Output the (X, Y) coordinate of the center of the cell containing the given text.  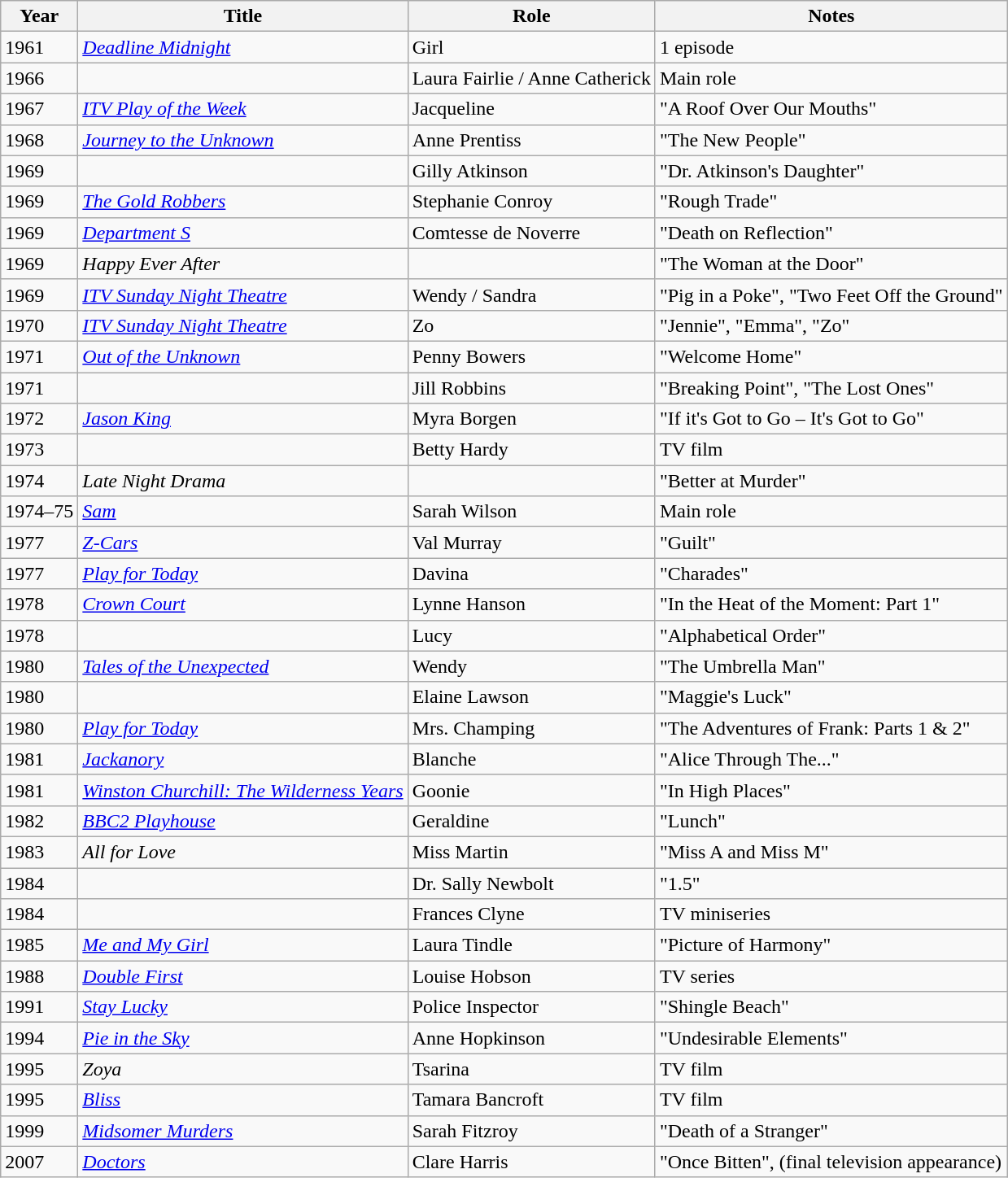
"Shingle Beach" (831, 1007)
Stay Lucky (242, 1007)
"In the Heat of the Moment: Part 1" (831, 604)
Bliss (242, 1100)
Tamara Bancroft (531, 1100)
1974 (39, 481)
Zoya (242, 1069)
1966 (39, 78)
Jason King (242, 419)
"Maggie's Luck" (831, 697)
Tsarina (531, 1069)
"If it's Got to Go – It's Got to Go" (831, 419)
Frances Clyne (531, 914)
"Death of a Stranger" (831, 1131)
Clare Harris (531, 1162)
Laura Tindle (531, 945)
Out of the Unknown (242, 356)
1988 (39, 976)
1994 (39, 1038)
BBC2 Playhouse (242, 821)
Blanche (531, 759)
Late Night Drama (242, 481)
Miss Martin (531, 852)
Wendy (531, 666)
Sam (242, 512)
1985 (39, 945)
"Alphabetical Order" (831, 635)
Anne Prentiss (531, 140)
TV series (831, 976)
The Gold Robbers (242, 202)
Department S (242, 233)
Sarah Fitzroy (531, 1131)
"Charades" (831, 574)
1968 (39, 140)
"Once Bitten", (final television appearance) (831, 1162)
TV miniseries (831, 914)
"Lunch" (831, 821)
Lynne Hanson (531, 604)
Laura Fairlie / Anne Catherick (531, 78)
Louise Hobson (531, 976)
Betty Hardy (531, 450)
"In High Places" (831, 790)
Elaine Lawson (531, 697)
Jackanory (242, 759)
Dr. Sally Newbolt (531, 883)
Journey to the Unknown (242, 140)
"Rough Trade" (831, 202)
Stephanie Conroy (531, 202)
Tales of the Unexpected (242, 666)
Pie in the Sky (242, 1038)
1967 (39, 109)
1972 (39, 419)
Crown Court (242, 604)
Happy Ever After (242, 264)
Val Murray (531, 543)
"Dr. Atkinson's Daughter" (831, 171)
1983 (39, 852)
Doctors (242, 1162)
1999 (39, 1131)
Midsomer Murders (242, 1131)
Jill Robbins (531, 388)
1982 (39, 821)
"1.5" (831, 883)
1961 (39, 47)
"The Woman at the Door" (831, 264)
Role (531, 16)
1973 (39, 450)
Double First (242, 976)
Lucy (531, 635)
"Undesirable Elements" (831, 1038)
Zo (531, 325)
"Picture of Harmony" (831, 945)
"The Umbrella Man" (831, 666)
Goonie (531, 790)
ITV Play of the Week (242, 109)
1991 (39, 1007)
Mrs. Champing (531, 728)
"Alice Through The..." (831, 759)
Notes (831, 16)
Police Inspector (531, 1007)
All for Love (242, 852)
Wendy / Sandra (531, 294)
"Pig in a Poke", "Two Feet Off the Ground" (831, 294)
Winston Churchill: The Wilderness Years (242, 790)
"A Roof Over Our Mouths" (831, 109)
Geraldine (531, 821)
Me and My Girl (242, 945)
"The Adventures of Frank: Parts 1 & 2" (831, 728)
Jacqueline (531, 109)
"Breaking Point", "The Lost Ones" (831, 388)
Davina (531, 574)
"Miss A and Miss M" (831, 852)
Myra Borgen (531, 419)
Comtesse de Noverre (531, 233)
Title (242, 16)
2007 (39, 1162)
Gilly Atkinson (531, 171)
1970 (39, 325)
Z-Cars (242, 543)
Anne Hopkinson (531, 1038)
"Better at Murder" (831, 481)
Year (39, 16)
1 episode (831, 47)
"Jennie", "Emma", "Zo" (831, 325)
"Guilt" (831, 543)
"Death on Reflection" (831, 233)
1974–75 (39, 512)
Girl (531, 47)
Penny Bowers (531, 356)
Sarah Wilson (531, 512)
Deadline Midnight (242, 47)
"The New People" (831, 140)
"Welcome Home" (831, 356)
